Determine the [x, y] coordinate at the center of the cell enclosing the given text.  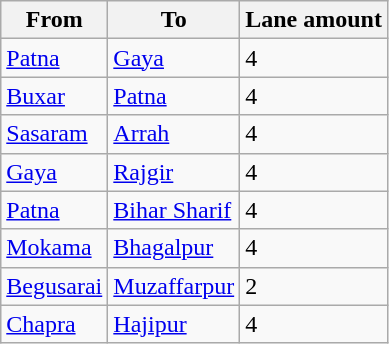
To [174, 20]
Sasaram [54, 134]
Bhagalpur [174, 248]
Mokama [54, 248]
Muzaffarpur [174, 286]
Bihar Sharif [174, 210]
Arrah [174, 134]
Begusarai [54, 286]
Chapra [54, 324]
Buxar [54, 96]
Rajgir [174, 172]
Hajipur [174, 324]
From [54, 20]
2 [314, 286]
Lane amount [314, 20]
